Provide the [x, y] coordinate of the cell's center where the given text is located.  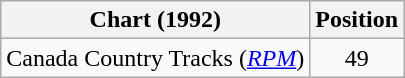
Chart (1992) [156, 20]
49 [357, 58]
Canada Country Tracks (RPM) [156, 58]
Position [357, 20]
